Return [x, y] of the center of cell containing provided text 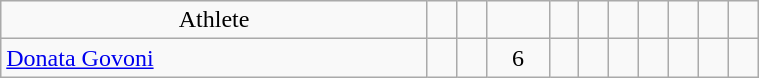
6 [518, 58]
Donata Govoni [214, 58]
Athlete [214, 20]
